Return [x, y] of the center of cell containing provided text 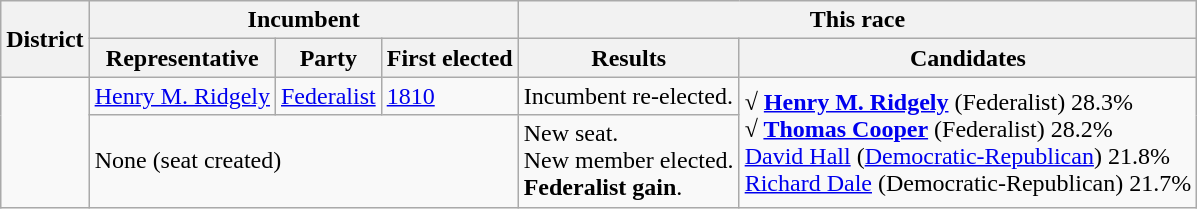
New seat.New member elected.Federalist gain. [628, 161]
Results [628, 58]
Federalist [328, 96]
This race [858, 20]
First elected [450, 58]
Incumbent [304, 20]
Henry M. Ridgely [182, 96]
District [45, 39]
Incumbent re-elected. [628, 96]
None (seat created) [304, 161]
Party [328, 58]
Candidates [968, 58]
Representative [182, 58]
1810 [450, 96]
